Return the [X, Y] coordinate for the center point of the cell that contains the specified text.  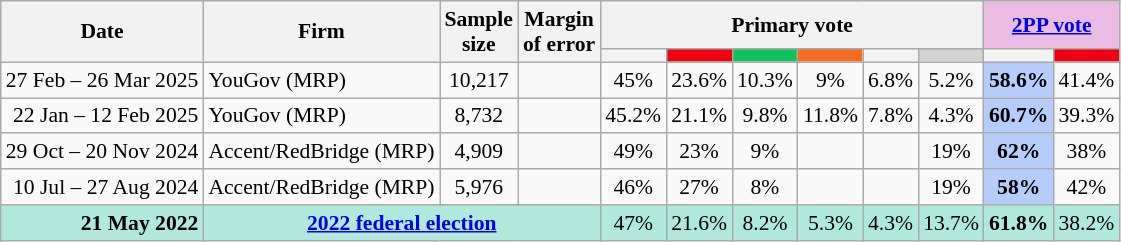
38% [1086, 152]
10.3% [765, 80]
7.8% [890, 116]
21.1% [699, 116]
11.8% [830, 116]
8% [765, 187]
23% [699, 152]
22 Jan – 12 Feb 2025 [102, 116]
8,732 [479, 116]
5,976 [479, 187]
6.8% [890, 80]
21 May 2022 [102, 223]
60.7% [1018, 116]
39.3% [1086, 116]
29 Oct – 20 Nov 2024 [102, 152]
8.2% [765, 223]
21.6% [699, 223]
49% [633, 152]
Date [102, 32]
41.4% [1086, 80]
61.8% [1018, 223]
13.7% [951, 223]
2PP vote [1052, 25]
46% [633, 187]
2022 federal election [402, 223]
47% [633, 223]
38.2% [1086, 223]
45% [633, 80]
27% [699, 187]
42% [1086, 187]
27 Feb – 26 Mar 2025 [102, 80]
10 Jul – 27 Aug 2024 [102, 187]
58.6% [1018, 80]
Marginof error [559, 32]
62% [1018, 152]
9.8% [765, 116]
45.2% [633, 116]
58% [1018, 187]
5.2% [951, 80]
Samplesize [479, 32]
5.3% [830, 223]
23.6% [699, 80]
Firm [321, 32]
10,217 [479, 80]
4,909 [479, 152]
Primary vote [792, 25]
